Detect which cell encompasses the target text, then output its [x, y] center coordinate. 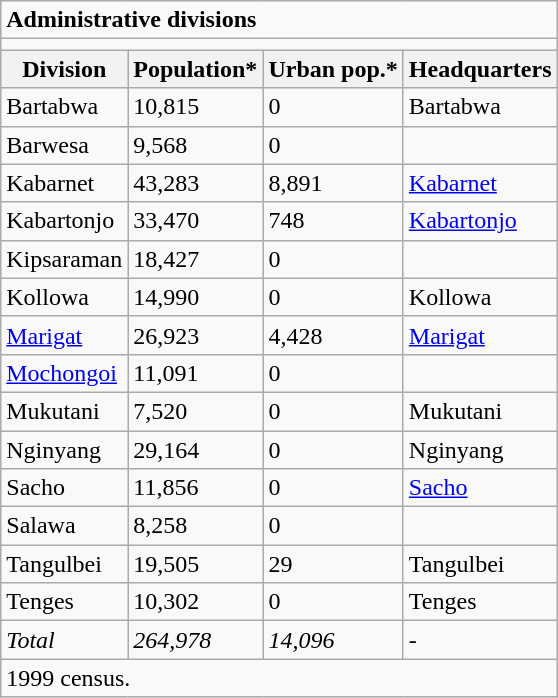
14,990 [196, 297]
264,978 [196, 640]
Kipsaraman [64, 259]
Headquarters [480, 69]
43,283 [196, 183]
11,091 [196, 373]
11,856 [196, 488]
Administrative divisions [279, 20]
Population* [196, 69]
29,164 [196, 449]
Barwesa [64, 145]
Division [64, 69]
26,923 [196, 335]
4,428 [333, 335]
7,520 [196, 411]
29 [333, 564]
Mochongoi [64, 373]
10,302 [196, 602]
8,891 [333, 183]
1999 census. [279, 678]
14,096 [333, 640]
33,470 [196, 221]
Salawa [64, 526]
10,815 [196, 107]
Urban pop.* [333, 69]
- [480, 640]
9,568 [196, 145]
Total [64, 640]
19,505 [196, 564]
18,427 [196, 259]
748 [333, 221]
8,258 [196, 526]
